Locate the cell with the specified text and output its (X, Y) center coordinate. 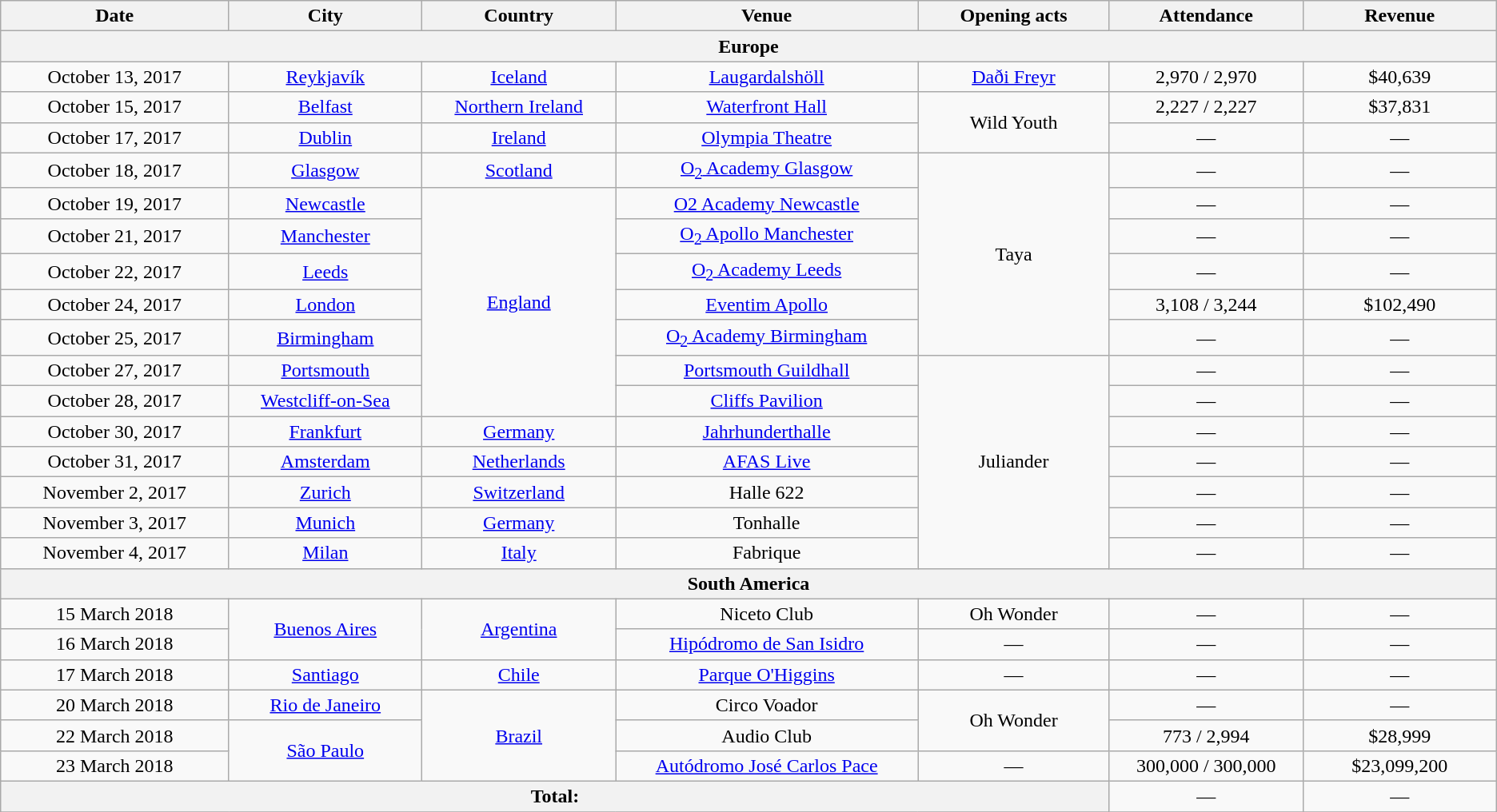
Europe (748, 46)
October 28, 2017 (115, 401)
Belfast (325, 107)
Daði Freyr (1014, 77)
$40,639 (1399, 77)
Chile (519, 675)
England (519, 302)
Audio Club (767, 735)
October 25, 2017 (115, 337)
Attendance (1206, 16)
Birmingham (325, 337)
Olympia Theatre (767, 137)
Leeds (325, 272)
O2 Academy Glasgow (767, 170)
Taya (1014, 254)
O2 Academy Birmingham (767, 337)
South America (748, 583)
October 19, 2017 (115, 203)
November 2, 2017 (115, 492)
Portsmouth Guildhall (767, 371)
Westcliff-on-Sea (325, 401)
October 17, 2017 (115, 137)
O2 Academy Leeds (767, 272)
Santiago (325, 675)
October 24, 2017 (115, 304)
17 March 2018 (115, 675)
Munich (325, 523)
Reykjavík (325, 77)
Switzerland (519, 492)
2,227 / 2,227 (1206, 107)
Jahrhunderthalle (767, 432)
Fabrique (767, 553)
Hipódromo de San Isidro (767, 644)
Scotland (519, 170)
October 22, 2017 (115, 272)
October 15, 2017 (115, 107)
Milan (325, 553)
20 March 2018 (115, 705)
London (325, 304)
City (325, 16)
November 3, 2017 (115, 523)
Newcastle (325, 203)
Eventim Apollo (767, 304)
Country (519, 16)
Tonhalle (767, 523)
Wild Youth (1014, 122)
October 21, 2017 (115, 236)
Amsterdam (325, 462)
Total: (555, 796)
Niceto Club (767, 614)
Dublin (325, 137)
Zurich (325, 492)
October 30, 2017 (115, 432)
$102,490 (1399, 304)
23 March 2018 (115, 766)
Autódromo José Carlos Pace (767, 766)
São Paulo (325, 750)
300,000 / 300,000 (1206, 766)
Northern Ireland (519, 107)
Circo Voador (767, 705)
October 27, 2017 (115, 371)
16 March 2018 (115, 644)
October 31, 2017 (115, 462)
O2 Apollo Manchester (767, 236)
Italy (519, 553)
Venue (767, 16)
Glasgow (325, 170)
November 4, 2017 (115, 553)
Laugardalshöll (767, 77)
AFAS Live (767, 462)
$28,999 (1399, 735)
October 13, 2017 (115, 77)
2,970 / 2,970 (1206, 77)
Cliffs Pavilion (767, 401)
Portsmouth (325, 371)
Brazil (519, 735)
Rio de Janeiro (325, 705)
Netherlands (519, 462)
O2 Academy Newcastle (767, 203)
22 March 2018 (115, 735)
Halle 622 (767, 492)
Iceland (519, 77)
October 18, 2017 (115, 170)
Revenue (1399, 16)
$37,831 (1399, 107)
Parque O'Higgins (767, 675)
Waterfront Hall (767, 107)
Argentina (519, 629)
15 March 2018 (115, 614)
Juliander (1014, 462)
Buenos Aires (325, 629)
Manchester (325, 236)
Frankfurt (325, 432)
$23,099,200 (1399, 766)
3,108 / 3,244 (1206, 304)
773 / 2,994 (1206, 735)
Ireland (519, 137)
Date (115, 16)
Opening acts (1014, 16)
